Locate the cell with the specified text and output its [x, y] center coordinate. 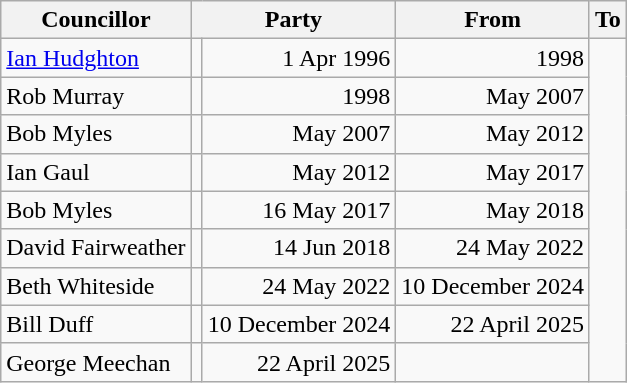
Rob Murray [96, 96]
Bill Duff [96, 324]
May 2017 [493, 172]
To [608, 20]
Beth Whiteside [96, 286]
Ian Gaul [96, 172]
1 Apr 1996 [299, 58]
Ian Hudghton [96, 58]
George Meechan [96, 362]
David Fairweather [96, 248]
Party [294, 20]
May 2018 [493, 210]
14 Jun 2018 [299, 248]
16 May 2017 [299, 210]
Councillor [96, 20]
From [493, 20]
